For the text-containing cell, return its midpoint in (X, Y) coordinate format. 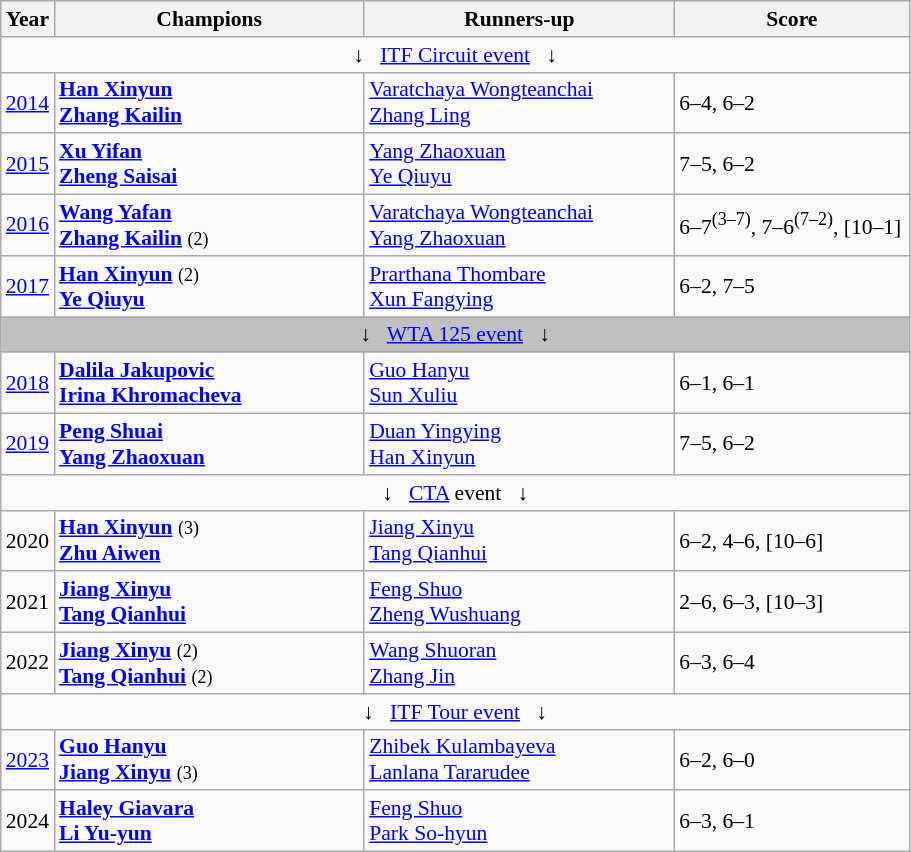
6–4, 6–2 (792, 102)
6–2, 4–6, [10–6] (792, 540)
2019 (28, 444)
Haley Giavara Li Yu-yun (209, 822)
Han Xinyun (3) Zhu Aiwen (209, 540)
6–3, 6–1 (792, 822)
Wang Yafan Zhang Kailin (2) (209, 226)
Year (28, 19)
2022 (28, 664)
Varatchaya Wongteanchai Zhang Ling (519, 102)
2023 (28, 760)
2–6, 6–3, [10–3] (792, 602)
↓ CTA event ↓ (456, 493)
Wang Shuoran Zhang Jin (519, 664)
2018 (28, 384)
Score (792, 19)
↓ ITF Circuit event ↓ (456, 55)
Han Xinyun (2) Ye Qiuyu (209, 286)
Guo Hanyu Jiang Xinyu (3) (209, 760)
Peng Shuai Yang Zhaoxuan (209, 444)
Feng Shuo Park So-hyun (519, 822)
6–2, 7–5 (792, 286)
2015 (28, 164)
6–2, 6–0 (792, 760)
2024 (28, 822)
↓ WTA 125 event ↓ (456, 335)
↓ ITF Tour event ↓ (456, 712)
2020 (28, 540)
Champions (209, 19)
Guo Hanyu Sun Xuliu (519, 384)
Prarthana Thombare Xun Fangying (519, 286)
6–1, 6–1 (792, 384)
Varatchaya Wongteanchai Yang Zhaoxuan (519, 226)
Jiang Xinyu (2) Tang Qianhui (2) (209, 664)
Duan Yingying Han Xinyun (519, 444)
Han Xinyun Zhang Kailin (209, 102)
2017 (28, 286)
Dalila Jakupovic Irina Khromacheva (209, 384)
6–3, 6–4 (792, 664)
2016 (28, 226)
2014 (28, 102)
Runners-up (519, 19)
Zhibek Kulambayeva Lanlana Tararudee (519, 760)
2021 (28, 602)
Yang Zhaoxuan Ye Qiuyu (519, 164)
Feng Shuo Zheng Wushuang (519, 602)
6–7(3–7), 7–6(7–2), [10–1] (792, 226)
Xu Yifan Zheng Saisai (209, 164)
